Search for the cell housing the specified text and yield its (x, y) center coordinate. 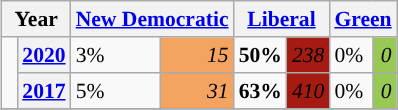
15 (196, 55)
2020 (44, 55)
410 (308, 91)
31 (196, 91)
238 (308, 55)
Green (362, 19)
3% (116, 55)
50% (260, 55)
2017 (44, 91)
Year (36, 19)
5% (116, 91)
Liberal (282, 19)
63% (260, 91)
New Democratic (152, 19)
